Provide the (x, y) coordinate of the cell's center where the given text is located.  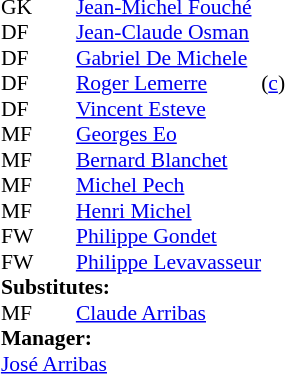
Philippe Gondet (168, 237)
Claude Arribas (168, 313)
Manager: (131, 339)
Bernard Blanchet (168, 160)
Jean-Claude Osman (168, 33)
Philippe Levavasseur (168, 262)
Gabriel De Michele (168, 58)
Substitutes: (131, 287)
(c) (273, 83)
Vincent Esteve (168, 109)
Roger Lemerre (168, 83)
Georges Eo (168, 135)
Michel Pech (168, 185)
Henri Michel (168, 211)
